Capture the cell that displays the provided text and extract its (X, Y) central coordinate. 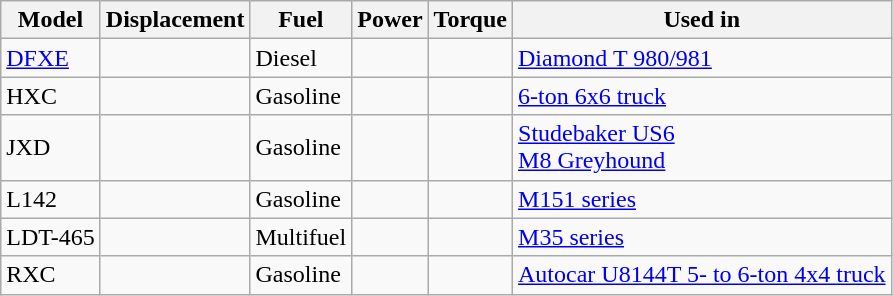
Fuel (301, 20)
Multifuel (301, 237)
Torque (470, 20)
Power (390, 20)
Studebaker US6 M8 Greyhound (702, 148)
M35 series (702, 237)
Autocar U8144T 5- to 6-ton 4x4 truck (702, 275)
Model (51, 20)
L142 (51, 199)
Used in (702, 20)
6-ton 6x6 truck (702, 96)
M151 series (702, 199)
Diesel (301, 58)
Displacement (175, 20)
JXD (51, 148)
LDT-465 (51, 237)
RXC (51, 275)
DFXE (51, 58)
HXC (51, 96)
Diamond T 980/981 (702, 58)
